Detect which cell encompasses the target text, then output its [X, Y] center coordinate. 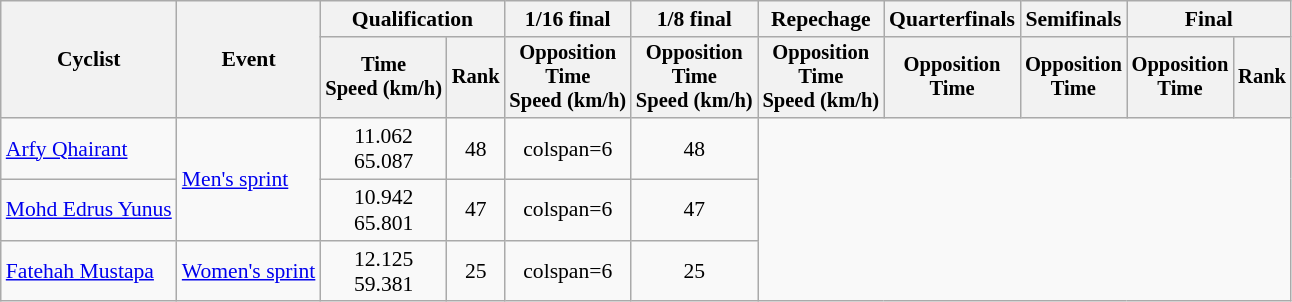
1/16 final [568, 19]
Mohd Edrus Yunus [89, 210]
Final [1209, 19]
Repechage [822, 19]
Semifinals [1074, 19]
Quarterfinals [952, 19]
Event [249, 60]
12.12559.381 [384, 272]
Cyclist [89, 60]
10.94265.801 [384, 210]
Qualification [412, 19]
Men's sprint [249, 179]
Women's sprint [249, 272]
TimeSpeed (km/h) [384, 78]
Fatehah Mustapa [89, 272]
Arfy Qhairant [89, 148]
1/8 final [694, 19]
11.06265.087 [384, 148]
